Locate the cell with the specified text and output its [x, y] center coordinate. 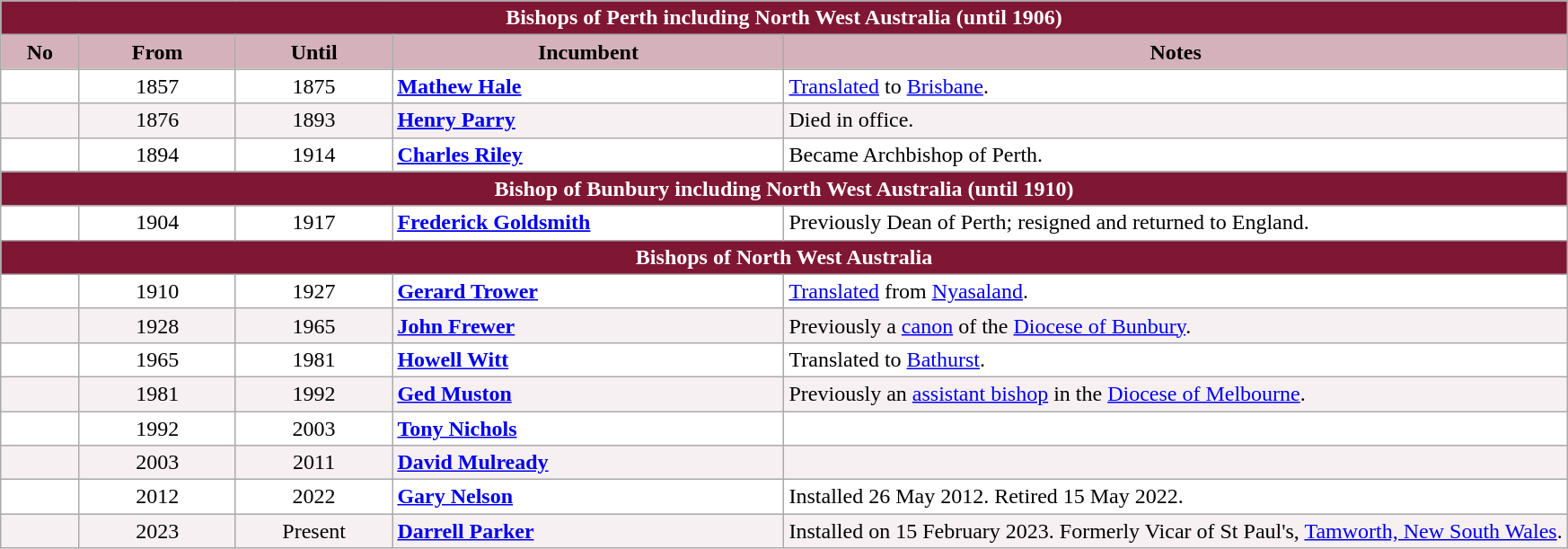
No [40, 52]
Frederick Goldsmith [588, 223]
1904 [157, 223]
Incumbent [588, 52]
Became Archbishop of Perth. [1176, 155]
Installed on 15 February 2023. Formerly Vicar of St Paul's, Tamworth, New South Wales. [1176, 531]
1910 [157, 291]
2022 [313, 497]
John Frewer [588, 325]
Died in office. [1176, 120]
Howell Witt [588, 359]
1893 [313, 120]
Translated from Nyasaland. [1176, 291]
1857 [157, 86]
Darrell Parker [588, 531]
Gary Nelson [588, 497]
Tony Nichols [588, 429]
1894 [157, 155]
Previously Dean of Perth; resigned and returned to England. [1176, 223]
Previously a canon of the Diocese of Bunbury. [1176, 325]
1927 [313, 291]
Translated to Brisbane. [1176, 86]
2011 [313, 463]
Henry Parry [588, 120]
1917 [313, 223]
Until [313, 52]
Gerard Trower [588, 291]
Previously an assistant bishop in the Diocese of Melbourne. [1176, 394]
Present [313, 531]
2023 [157, 531]
1928 [157, 325]
Ged Muston [588, 394]
From [157, 52]
Installed 26 May 2012. Retired 15 May 2022. [1176, 497]
Translated to Bathurst. [1176, 359]
Mathew Hale [588, 86]
Bishop of Bunbury including North West Australia (until 1910) [784, 189]
2012 [157, 497]
Bishops of Perth including North West Australia (until 1906) [784, 18]
Charles Riley [588, 155]
David Mulready [588, 463]
1876 [157, 120]
1914 [313, 155]
1875 [313, 86]
Notes [1176, 52]
Bishops of North West Australia [784, 257]
